Pinpoint the cell where the given text exists, returning its (x, y) midpoint coordinate. 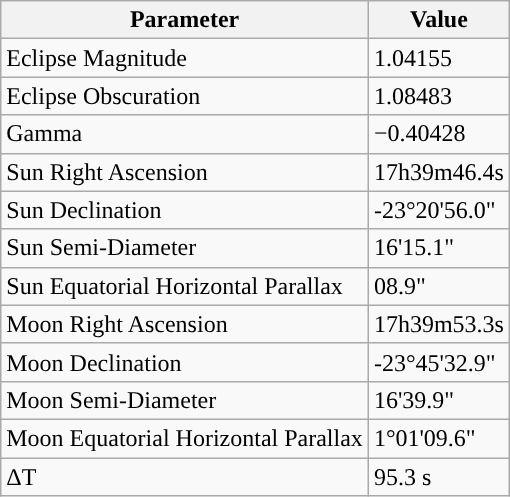
Moon Declination (185, 362)
1.08483 (438, 96)
−0.40428 (438, 134)
Sun Declination (185, 210)
Moon Semi-Diameter (185, 400)
Sun Semi-Diameter (185, 248)
16'39.9" (438, 400)
-23°20'56.0" (438, 210)
Eclipse Obscuration (185, 96)
-23°45'32.9" (438, 362)
Sun Equatorial Horizontal Parallax (185, 286)
Eclipse Magnitude (185, 58)
95.3 s (438, 477)
08.9" (438, 286)
16'15.1" (438, 248)
Value (438, 20)
Moon Right Ascension (185, 324)
1.04155 (438, 58)
1°01'09.6" (438, 438)
Parameter (185, 20)
Sun Right Ascension (185, 172)
Gamma (185, 134)
Moon Equatorial Horizontal Parallax (185, 438)
ΔT (185, 477)
17h39m53.3s (438, 324)
17h39m46.4s (438, 172)
